Capture the cell that displays the provided text and extract its [X, Y] central coordinate. 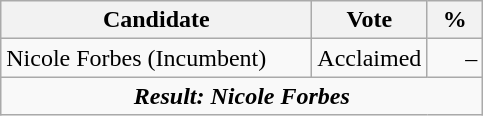
Nicole Forbes (Incumbent) [156, 58]
Candidate [156, 20]
– [455, 58]
Vote [370, 20]
% [455, 20]
Result: Nicole Forbes [242, 96]
Acclaimed [370, 58]
